Output the [X, Y] coordinate of the center of the cell containing the given text.  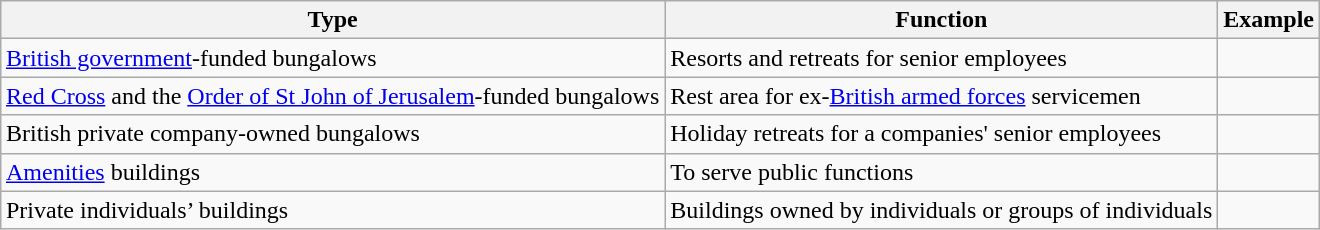
Buildings owned by individuals or groups of individuals [942, 210]
Private individuals’ buildings [332, 210]
Resorts and retreats for senior employees [942, 58]
Amenities buildings [332, 172]
To serve public functions [942, 172]
Type [332, 20]
British government-funded bungalows [332, 58]
British private company-owned bungalows [332, 134]
Holiday retreats for a companies' senior employees [942, 134]
Rest area for ex-British armed forces servicemen [942, 96]
Red Cross and the Order of St John of Jerusalem-funded bungalows [332, 96]
Example [1269, 20]
Function [942, 20]
